Provide the (x, y) coordinate of the cell's center where the given text is located.  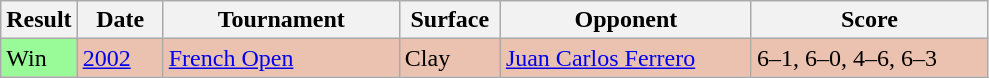
Win (39, 58)
Opponent (626, 20)
Juan Carlos Ferrero (626, 58)
Surface (450, 20)
Result (39, 20)
Date (120, 20)
2002 (120, 58)
Score (869, 20)
Tournament (281, 20)
6–1, 6–0, 4–6, 6–3 (869, 58)
Clay (450, 58)
French Open (281, 58)
